Scan for the cell matching the given text and deliver its [x, y] coordinate at center. 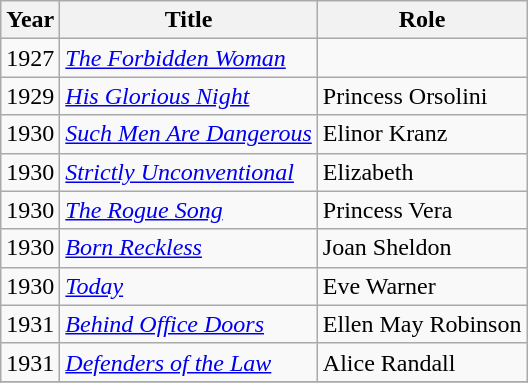
Eve Warner [422, 286]
Behind Office Doors [188, 324]
Elizabeth [422, 172]
His Glorious Night [188, 96]
Year [30, 20]
Princess Vera [422, 210]
Princess Orsolini [422, 96]
Ellen May Robinson [422, 324]
1927 [30, 58]
Strictly Unconventional [188, 172]
Elinor Kranz [422, 134]
Today [188, 286]
Born Reckless [188, 248]
Such Men Are Dangerous [188, 134]
Role [422, 20]
Defenders of the Law [188, 362]
1929 [30, 96]
Alice Randall [422, 362]
Joan Sheldon [422, 248]
The Rogue Song [188, 210]
The Forbidden Woman [188, 58]
Title [188, 20]
